Detect which cell encompasses the target text, then output its (X, Y) center coordinate. 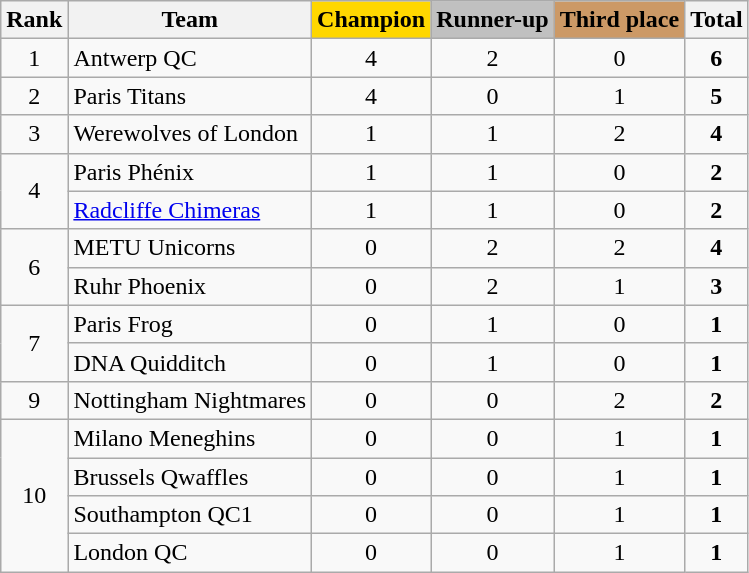
Milano Meneghins (190, 438)
Antwerp QC (190, 58)
Paris Frog (190, 324)
10 (34, 495)
Total (717, 20)
Paris Titans (190, 96)
METU Unicorns (190, 248)
Brussels Qwaffles (190, 477)
Third place (619, 20)
Rank (34, 20)
Ruhr Phoenix (190, 286)
5 (717, 96)
9 (34, 400)
Paris Phénix (190, 172)
Nottingham Nightmares (190, 400)
Werewolves of London (190, 134)
Runner-up (493, 20)
DNA Quidditch (190, 362)
Southampton QC1 (190, 515)
7 (34, 343)
Radcliffe Chimeras (190, 210)
Champion (372, 20)
London QC (190, 553)
Team (190, 20)
